For the text-containing cell, return its midpoint in (x, y) coordinate format. 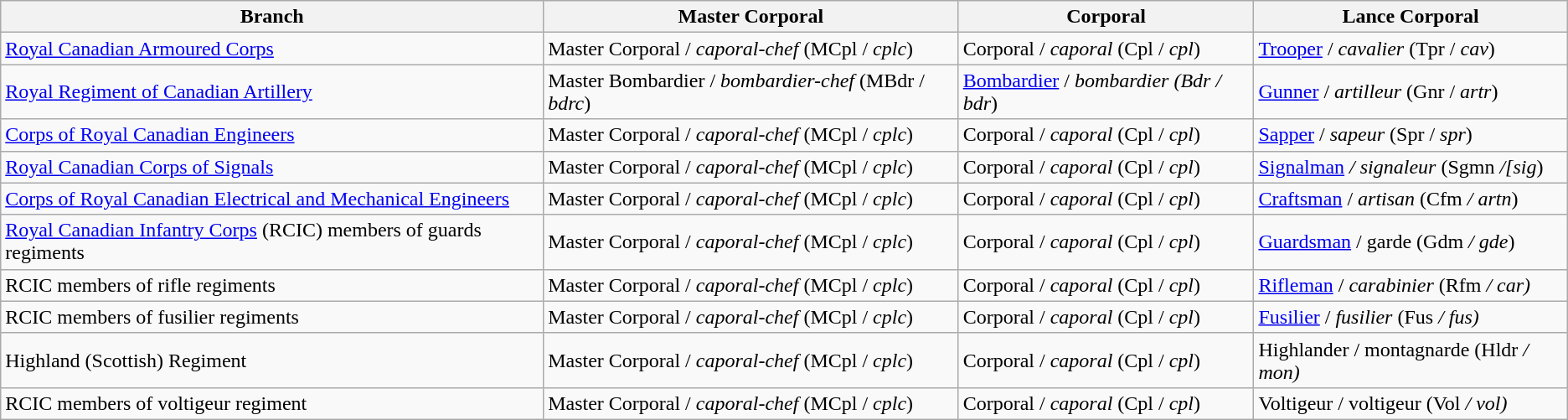
RCIC members of voltigeur regiment (272, 403)
RCIC members of rifle regiments (272, 285)
Corps of Royal Canadian Engineers (272, 135)
Bombardier / bombardier (Bdr / bdr) (1106, 92)
Royal Regiment of Canadian Artillery (272, 92)
Lance Corporal (1411, 17)
Royal Canadian Corps of Signals (272, 167)
Rifleman / carabinier (Rfm / car) (1411, 285)
Corporal (1106, 17)
Gunner / artilleur (Gnr / artr) (1411, 92)
Signalman / signaleur (Sgmn /[sig) (1411, 167)
Sapper / sapeur (Spr / spr) (1411, 135)
Voltigeur / voltigeur (Vol / vol) (1411, 403)
Highland (Scottish) Regiment (272, 360)
Highlander / montagnarde (Hldr / mon) (1411, 360)
Royal Canadian Infantry Corps (RCIC) members of guards regiments (272, 241)
RCIC members of fusilier regiments (272, 317)
Master Bombardier / bombardier-chef (MBdr / bdrc) (751, 92)
Master Corporal (751, 17)
Corps of Royal Canadian Electrical and Mechanical Engineers (272, 199)
Trooper / cavalier (Tpr / cav) (1411, 49)
Guardsman / garde (Gdm / gde) (1411, 241)
Royal Canadian Armoured Corps (272, 49)
Craftsman / artisan (Cfm / artn) (1411, 199)
Fusilier / fusilier (Fus / fus) (1411, 317)
Branch (272, 17)
